Return the (x, y) coordinate for the center point of the cell that contains the specified text.  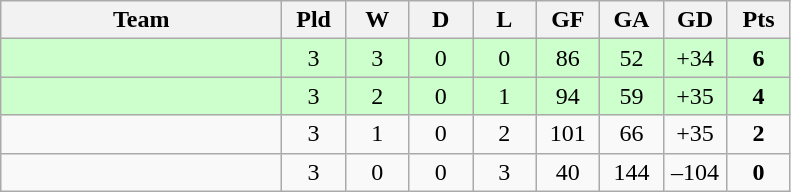
GA (632, 20)
94 (568, 96)
4 (759, 96)
GD (695, 20)
L (504, 20)
Pld (314, 20)
66 (632, 134)
GF (568, 20)
W (377, 20)
D (441, 20)
6 (759, 58)
+34 (695, 58)
Team (142, 20)
86 (568, 58)
144 (632, 172)
40 (568, 172)
101 (568, 134)
52 (632, 58)
–104 (695, 172)
Pts (759, 20)
59 (632, 96)
